Identify which cell holds the provided text, then report its (X, Y) central coordinate. 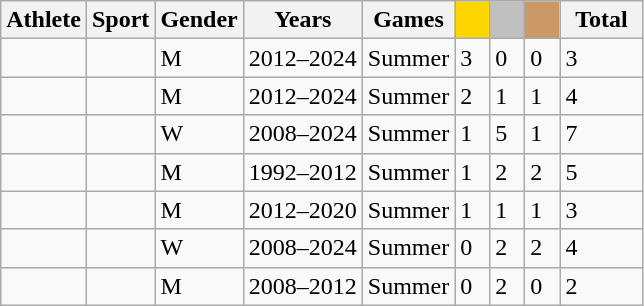
Games (408, 20)
Years (302, 20)
2008–2012 (302, 286)
Gender (199, 20)
2012–2020 (302, 210)
1992–2012 (302, 172)
7 (602, 134)
Athlete (44, 20)
Total (602, 20)
Sport (120, 20)
